Locate the cell with the specified text and output its [X, Y] center coordinate. 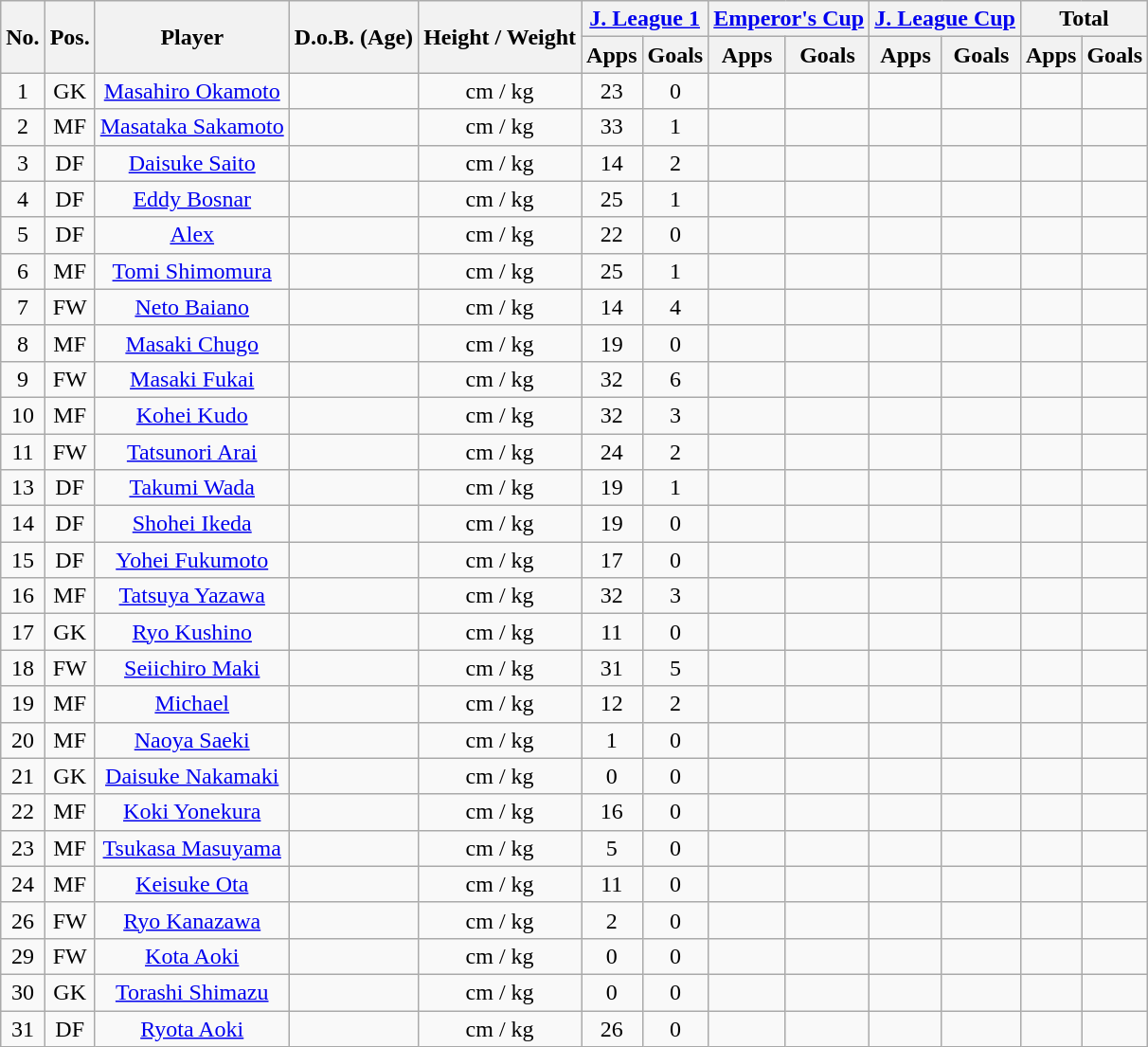
30 [23, 992]
J. League 1 [645, 19]
12 [612, 704]
No. [23, 37]
20 [23, 740]
Masaki Chugo [191, 343]
Neto Baiano [191, 307]
Keisuke Ota [191, 884]
15 [23, 560]
D.o.B. (Age) [353, 37]
Ryo Kushino [191, 632]
Tsukasa Masuyama [191, 848]
Masahiro Okamoto [191, 91]
Tatsuya Yazawa [191, 596]
Kohei Kudo [191, 415]
Masataka Sakamoto [191, 127]
Ryota Aoki [191, 1028]
J. League Cup [945, 19]
Ryo Kanazawa [191, 920]
Tomi Shimomura [191, 271]
Takumi Wada [191, 488]
Torashi Shimazu [191, 992]
33 [612, 127]
Shohei Ikeda [191, 524]
Total [1084, 19]
Naoya Saeki [191, 740]
Emperor's Cup [789, 19]
Player [191, 37]
Kota Aoki [191, 956]
29 [23, 956]
Koki Yonekura [191, 812]
10 [23, 415]
8 [23, 343]
Tatsunori Arai [191, 452]
21 [23, 776]
13 [23, 488]
7 [23, 307]
Height / Weight [500, 37]
Pos. [70, 37]
Michael [191, 704]
Seiichiro Maki [191, 668]
Alex [191, 235]
Daisuke Nakamaki [191, 776]
9 [23, 379]
Eddy Bosnar [191, 199]
18 [23, 668]
Daisuke Saito [191, 163]
Masaki Fukai [191, 379]
Yohei Fukumoto [191, 560]
